Output the [X, Y] coordinate of the center of the cell containing the given text.  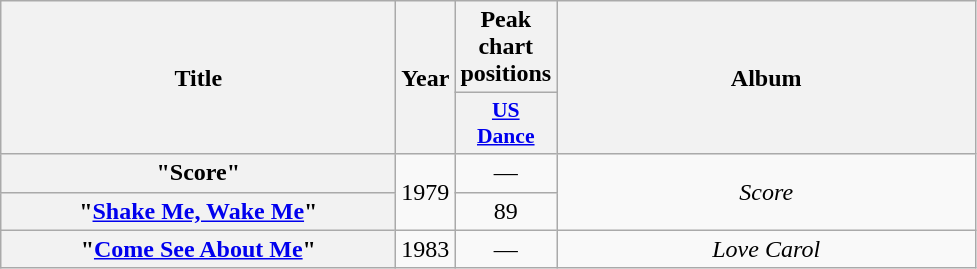
Peak chart positions [506, 47]
1983 [426, 249]
Score [766, 192]
1979 [426, 192]
Title [198, 78]
"Come See About Me" [198, 249]
Year [426, 78]
USDance [506, 124]
Album [766, 78]
Love Carol [766, 249]
89 [506, 211]
"Score" [198, 173]
"Shake Me, Wake Me" [198, 211]
